Locate the cell with the specified text and output its [X, Y] center coordinate. 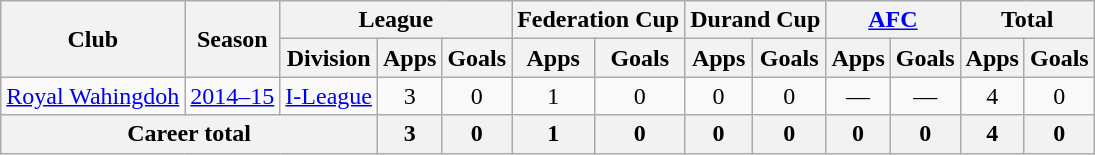
Royal Wahingdoh [93, 96]
Federation Cup [598, 20]
I-League [329, 96]
Division [329, 58]
Durand Cup [756, 20]
Total [1027, 20]
2014–15 [232, 96]
Career total [190, 134]
Season [232, 39]
AFC [893, 20]
Club [93, 39]
League [396, 20]
